Identify which cell holds the provided text, then report its [X, Y] central coordinate. 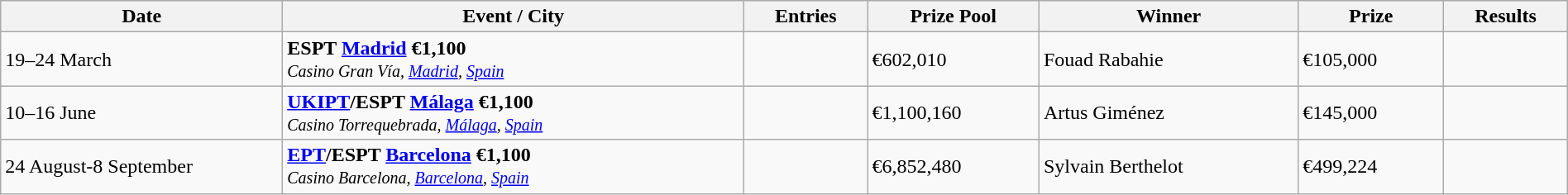
Prize Pool [953, 17]
ESPT Madrid €1,100Casino Gran Vía, Madrid, Spain [514, 59]
24 August-8 September [142, 167]
€499,224 [1371, 167]
Fouad Rabahie [1168, 59]
Winner [1168, 17]
Sylvain Berthelot [1168, 167]
Event / City [514, 17]
€105,000 [1371, 59]
19–24 March [142, 59]
Results [1505, 17]
€6,852,480 [953, 167]
€602,010 [953, 59]
€1,100,160 [953, 112]
Prize [1371, 17]
UKIPT/ESPT Málaga €1,100Casino Torrequebrada, Málaga, Spain [514, 112]
Date [142, 17]
Entries [806, 17]
€145,000 [1371, 112]
10–16 June [142, 112]
Artus Giménez [1168, 112]
EPT/ESPT Barcelona €1,100Casino Barcelona, Barcelona, Spain [514, 167]
